Pinpoint the cell where the given text exists, returning its (X, Y) midpoint coordinate. 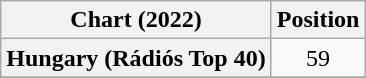
Chart (2022) (136, 20)
Hungary (Rádiós Top 40) (136, 58)
59 (318, 58)
Position (318, 20)
